From the cell containing the given text, extract its center point as [x, y] coordinate. 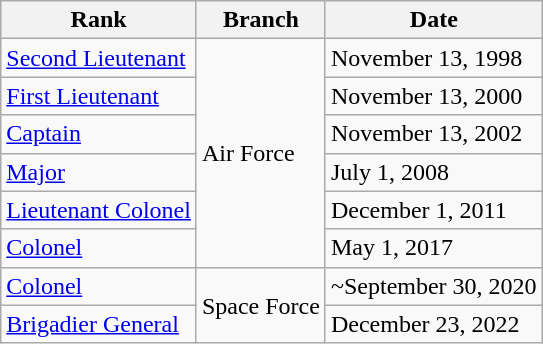
Lieutenant Colonel [99, 210]
November 13, 2000 [434, 96]
December 23, 2022 [434, 324]
December 1, 2011 [434, 210]
Brigadier General [99, 324]
Second Lieutenant [99, 58]
~September 30, 2020 [434, 286]
First Lieutenant [99, 96]
Major [99, 172]
Date [434, 20]
Branch [260, 20]
Rank [99, 20]
Air Force [260, 153]
November 13, 2002 [434, 134]
Space Force [260, 305]
November 13, 1998 [434, 58]
July 1, 2008 [434, 172]
Captain [99, 134]
May 1, 2017 [434, 248]
